Detect which cell encompasses the target text, then output its [x, y] center coordinate. 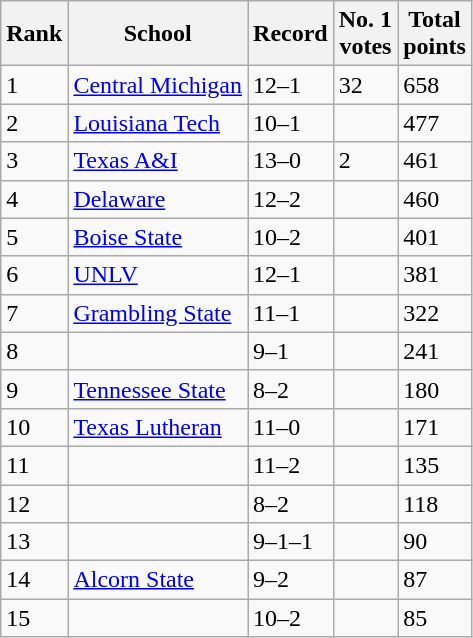
3 [34, 161]
171 [435, 427]
460 [435, 199]
11 [34, 465]
90 [435, 542]
322 [435, 313]
12–2 [291, 199]
180 [435, 389]
401 [435, 237]
Delaware [158, 199]
6 [34, 275]
87 [435, 580]
Tennessee State [158, 389]
Grambling State [158, 313]
Alcorn State [158, 580]
658 [435, 85]
5 [34, 237]
85 [435, 618]
UNLV [158, 275]
9–2 [291, 580]
No. 1votes [365, 34]
15 [34, 618]
11–0 [291, 427]
461 [435, 161]
7 [34, 313]
School [158, 34]
381 [435, 275]
Boise State [158, 237]
135 [435, 465]
241 [435, 351]
12 [34, 503]
11–1 [291, 313]
Record [291, 34]
Texas A&I [158, 161]
14 [34, 580]
8 [34, 351]
118 [435, 503]
11–2 [291, 465]
Rank [34, 34]
1 [34, 85]
13 [34, 542]
32 [365, 85]
10 [34, 427]
Central Michigan [158, 85]
10–1 [291, 123]
9–1 [291, 351]
Louisiana Tech [158, 123]
9 [34, 389]
9–1–1 [291, 542]
477 [435, 123]
13–0 [291, 161]
4 [34, 199]
Totalpoints [435, 34]
Texas Lutheran [158, 427]
